Provide the [x, y] coordinate of the cell's center where the given text is located.  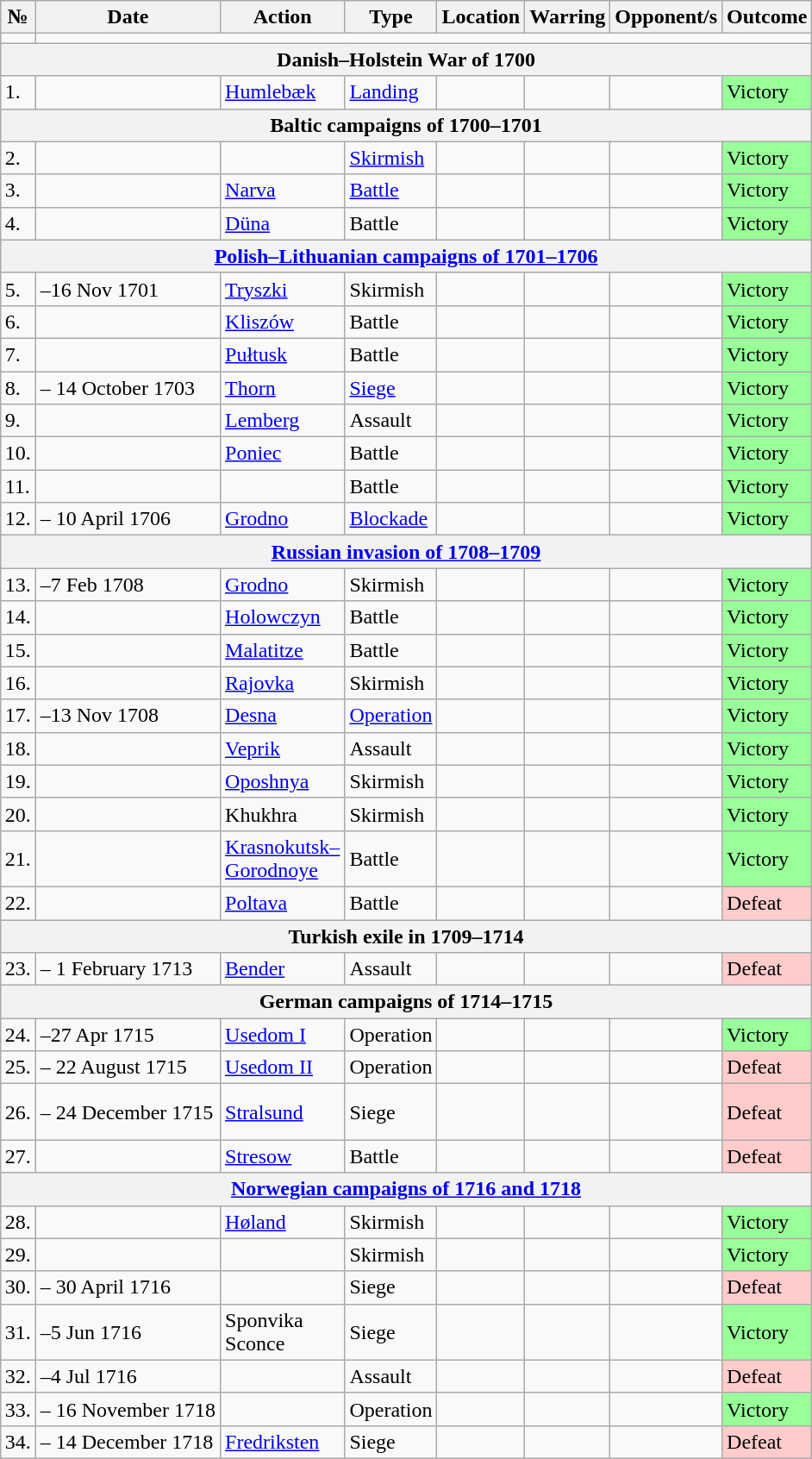
– 14 December 1718 [128, 1442]
Lemberg [283, 421]
26. [17, 1112]
32. [17, 1376]
Outcome [767, 17]
Usedom II [283, 1068]
8. [17, 387]
Norwegian campaigns of 1716 and 1718 [406, 1189]
–5 Jun 1716 [128, 1331]
–16 Nov 1701 [128, 289]
13. [17, 585]
12. [17, 519]
5. [17, 289]
1. [17, 92]
Khukhra [283, 814]
Desna [283, 716]
Narva [283, 191]
Tryszki [283, 289]
Fredriksten [283, 1442]
– 1 February 1713 [128, 969]
Rajovka [283, 683]
10. [17, 454]
28. [17, 1222]
– 14 October 1703 [128, 387]
Kliszów [283, 322]
23. [17, 969]
7. [17, 354]
27. [17, 1156]
Type [391, 17]
–27 Apr 1715 [128, 1035]
11. [17, 486]
Poniec [283, 454]
18. [17, 748]
Warring [567, 17]
Krasnokutsk–Gorodnoye [283, 859]
2. [17, 158]
Action [283, 17]
Malatitze [283, 650]
19. [17, 781]
20. [17, 814]
15. [17, 650]
Holowczyn [283, 617]
31. [17, 1331]
29. [17, 1255]
– 10 April 1706 [128, 519]
Høland [283, 1222]
Usedom I [283, 1035]
German campaigns of 1714–1715 [406, 1002]
Pułtusk [283, 354]
– 24 December 1715 [128, 1112]
4. [17, 223]
16. [17, 683]
Bender [283, 969]
Opponent/s [666, 17]
Humlebæk [283, 92]
Oposhnya [283, 781]
Date [128, 17]
Russian invasion of 1708–1709 [406, 552]
–7 Feb 1708 [128, 585]
–4 Jul 1716 [128, 1376]
Thorn [283, 387]
30. [17, 1287]
24. [17, 1035]
Location [481, 17]
– 30 April 1716 [128, 1287]
Sponvika Sconce [283, 1331]
3. [17, 191]
Veprik [283, 748]
Polish–Lithuanian campaigns of 1701–1706 [406, 256]
№ [17, 17]
22. [17, 903]
Danish–Holstein War of 1700 [406, 59]
17. [17, 716]
34. [17, 1442]
– 22 August 1715 [128, 1068]
33. [17, 1409]
14. [17, 617]
Baltic campaigns of 1700–1701 [406, 125]
6. [17, 322]
Turkish exile in 1709–1714 [406, 936]
– 16 November 1718 [128, 1409]
Düna [283, 223]
Blockade [391, 519]
Stresow [283, 1156]
9. [17, 421]
25. [17, 1068]
Landing [391, 92]
–13 Nov 1708 [128, 716]
Stralsund [283, 1112]
Poltava [283, 903]
21. [17, 859]
